Locate the cell with the specified text and output its (x, y) center coordinate. 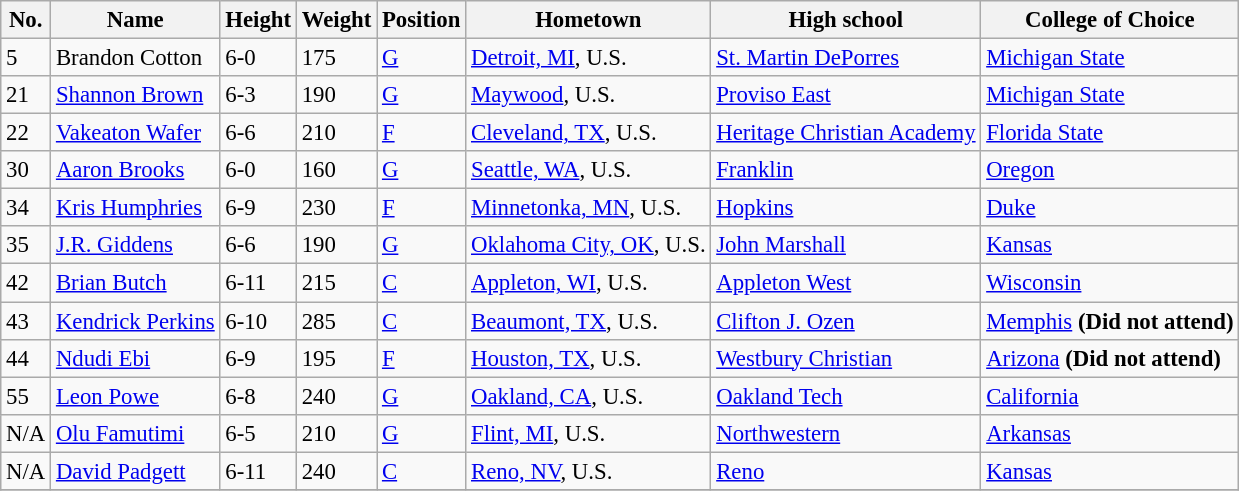
195 (336, 358)
Appleton, WI, U.S. (588, 283)
Reno, NV, U.S. (588, 471)
Heritage Christian Academy (846, 133)
Westbury Christian (846, 358)
Brian Butch (136, 283)
Weight (336, 20)
Aaron Brooks (136, 170)
Florida State (1110, 133)
21 (26, 95)
Oklahoma City, OK, U.S. (588, 245)
John Marshall (846, 245)
Hopkins (846, 208)
Cleveland, TX, U.S. (588, 133)
55 (26, 396)
Olu Famutimi (136, 433)
Kris Humphries (136, 208)
Shannon Brown (136, 95)
High school (846, 20)
Kendrick Perkins (136, 321)
Ndudi Ebi (136, 358)
6-8 (258, 396)
34 (26, 208)
30 (26, 170)
Memphis (Did not attend) (1110, 321)
Arizona (Did not attend) (1110, 358)
35 (26, 245)
Reno (846, 471)
Vakeaton Wafer (136, 133)
Houston, TX, U.S. (588, 358)
5 (26, 58)
Clifton J. Ozen (846, 321)
42 (26, 283)
215 (336, 283)
6-3 (258, 95)
Northwestern (846, 433)
Oakland, CA, U.S. (588, 396)
Seattle, WA, U.S. (588, 170)
Proviso East (846, 95)
Flint, MI, U.S. (588, 433)
Beaumont, TX, U.S. (588, 321)
Franklin (846, 170)
Brandon Cotton (136, 58)
Duke (1110, 208)
David Padgett (136, 471)
175 (336, 58)
Position (422, 20)
Maywood, U.S. (588, 95)
Wisconsin (1110, 283)
St. Martin DePorres (846, 58)
6-10 (258, 321)
Appleton West (846, 283)
160 (336, 170)
6-5 (258, 433)
43 (26, 321)
Height (258, 20)
Minnetonka, MN, U.S. (588, 208)
285 (336, 321)
Name (136, 20)
Arkansas (1110, 433)
Hometown (588, 20)
22 (26, 133)
Leon Powe (136, 396)
Detroit, MI, U.S. (588, 58)
College of Choice (1110, 20)
J.R. Giddens (136, 245)
Oregon (1110, 170)
44 (26, 358)
No. (26, 20)
California (1110, 396)
Oakland Tech (846, 396)
230 (336, 208)
